Scan for the cell matching the given text and deliver its (x, y) coordinate at center. 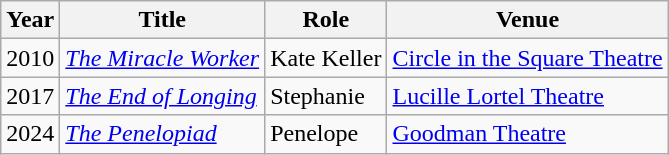
Goodman Theatre (528, 134)
Penelope (326, 134)
2024 (30, 134)
Circle in the Square Theatre (528, 58)
2010 (30, 58)
Title (162, 20)
Lucille Lortel Theatre (528, 96)
The Penelopiad (162, 134)
Year (30, 20)
Stephanie (326, 96)
The End of Longing (162, 96)
2017 (30, 96)
Kate Keller (326, 58)
Venue (528, 20)
The Miracle Worker (162, 58)
Role (326, 20)
